Determine the [X, Y] coordinate at the center of the cell enclosing the given text.  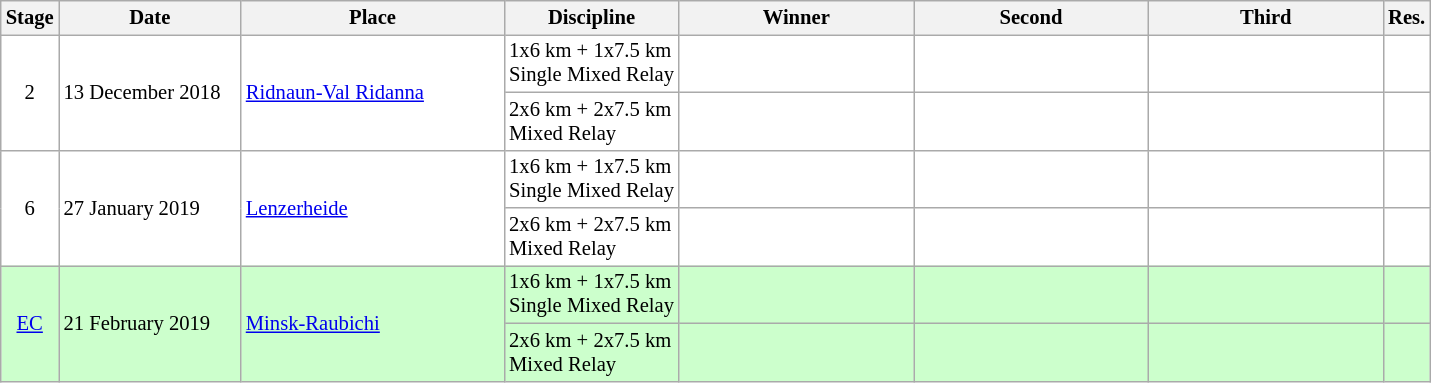
13 December 2018 [150, 92]
Discipline [592, 17]
Second [1032, 17]
Date [150, 17]
Place [372, 17]
Res. [1406, 17]
Stage [30, 17]
Winner [796, 17]
EC [30, 323]
Minsk-Raubichi [372, 323]
Ridnaun-Val Ridanna [372, 92]
27 January 2019 [150, 208]
2 [30, 92]
21 February 2019 [150, 323]
6 [30, 208]
Lenzerheide [372, 208]
Third [1266, 17]
